Search for the cell housing the specified text and yield its [X, Y] center coordinate. 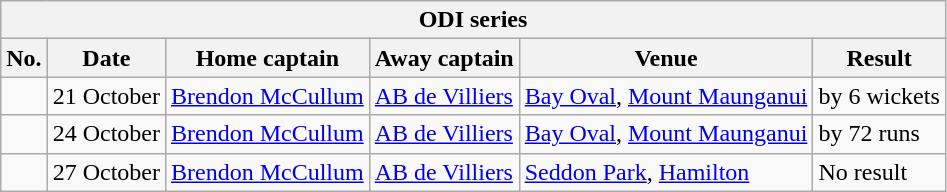
Home captain [268, 58]
No result [879, 172]
No. [24, 58]
Away captain [444, 58]
by 72 runs [879, 134]
ODI series [474, 20]
24 October [106, 134]
Seddon Park, Hamilton [666, 172]
27 October [106, 172]
Result [879, 58]
by 6 wickets [879, 96]
Date [106, 58]
Venue [666, 58]
21 October [106, 96]
